For the text-containing cell, return its midpoint in [X, Y] coordinate format. 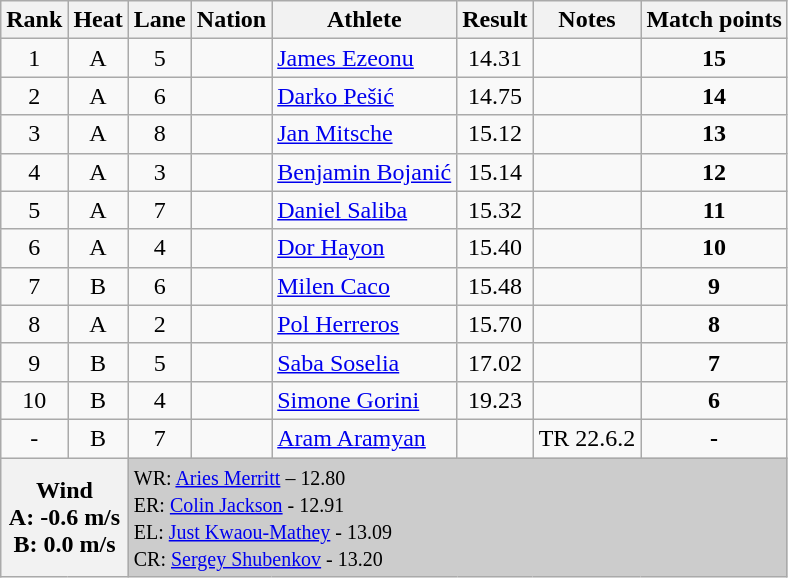
15.32 [495, 210]
Saba Soselia [364, 362]
James Ezeonu [364, 58]
Lane [160, 20]
Athlete [364, 20]
15.12 [495, 134]
11 [714, 210]
Darko Pešić [364, 96]
17.02 [495, 362]
Aram Aramyan [364, 438]
15.40 [495, 248]
Milen Caco [364, 286]
1 [34, 58]
15.70 [495, 324]
WR: Aries Merritt – 12.80ER: Colin Jackson - 12.91EL: Just Kwaou-Mathey - 13.09CR: Sergey Shubenkov - 13.20 [458, 518]
Pol Herreros [364, 324]
14.75 [495, 96]
WindA: -0.6 m/sB: 0.0 m/s [64, 518]
Simone Gorini [364, 400]
13 [714, 134]
15.14 [495, 172]
12 [714, 172]
14 [714, 96]
Result [495, 20]
15 [714, 58]
Jan Mitsche [364, 134]
19.23 [495, 400]
Nation [231, 20]
Heat [98, 20]
Match points [714, 20]
Daniel Saliba [364, 210]
TR 22.6.2 [587, 438]
Notes [587, 20]
15.48 [495, 286]
Dor Hayon [364, 248]
Rank [34, 20]
Benjamin Bojanić [364, 172]
14.31 [495, 58]
